Scan for the cell matching the given text and deliver its [x, y] coordinate at center. 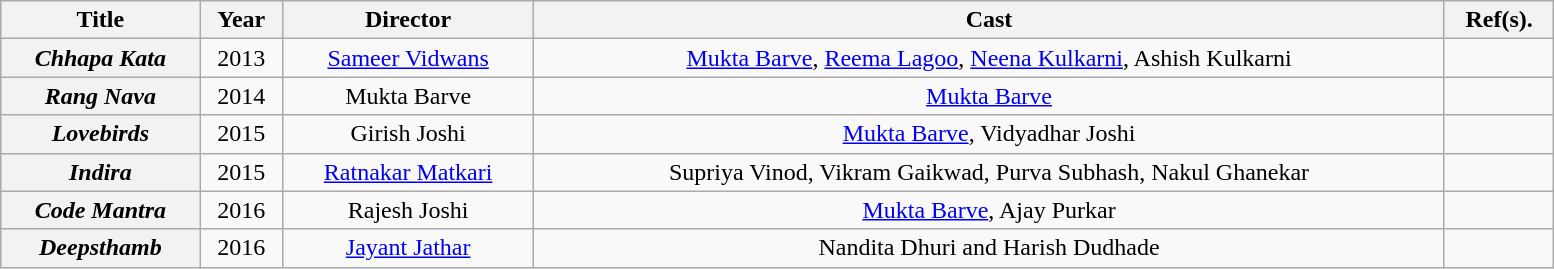
Year [242, 20]
2013 [242, 58]
Nandita Dhuri and Harish Dudhade [990, 248]
Girish Joshi [408, 134]
Title [100, 20]
Cast [990, 20]
2014 [242, 96]
Sameer Vidwans [408, 58]
Indira [100, 172]
Mukta Barve, Reema Lagoo, Neena Kulkarni, Ashish Kulkarni [990, 58]
Chhapa Kata [100, 58]
Ratnakar Matkari [408, 172]
Deepsthamb [100, 248]
Jayant Jathar [408, 248]
Ref(s). [1499, 20]
Code Mantra [100, 210]
Rang Nava [100, 96]
Supriya Vinod, Vikram Gaikwad, Purva Subhash, Nakul Ghanekar [990, 172]
Mukta Barve, Ajay Purkar [990, 210]
Director [408, 20]
Mukta Barve, Vidyadhar Joshi [990, 134]
Rajesh Joshi [408, 210]
Lovebirds [100, 134]
